For the text-containing cell, return its midpoint in [X, Y] coordinate format. 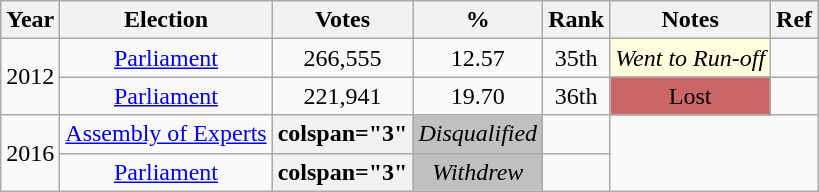
Disqualified [478, 134]
Assembly of Experts [166, 134]
19.70 [478, 96]
Votes [342, 20]
Ref [794, 20]
% [478, 20]
Election [166, 20]
2016 [30, 153]
36th [576, 96]
221,941 [342, 96]
Rank [576, 20]
Withdrew [478, 172]
Year [30, 20]
Lost [690, 96]
12.57 [478, 58]
Went to Run-off [690, 58]
266,555 [342, 58]
35th [576, 58]
2012 [30, 77]
Notes [690, 20]
